Detect which cell encompasses the target text, then output its (x, y) center coordinate. 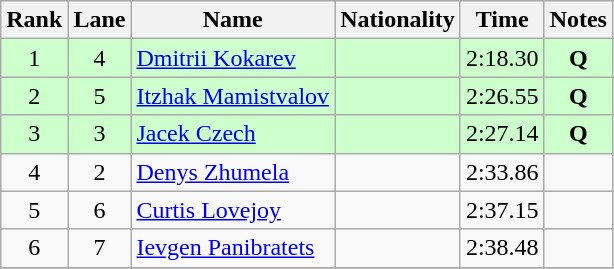
Dmitrii Kokarev (233, 58)
2:26.55 (502, 96)
1 (34, 58)
2:18.30 (502, 58)
Ievgen Panibratets (233, 248)
Jacek Czech (233, 134)
Curtis Lovejoy (233, 210)
Nationality (398, 20)
Itzhak Mamistvalov (233, 96)
Notes (578, 20)
2:33.86 (502, 172)
Name (233, 20)
2:37.15 (502, 210)
7 (100, 248)
Lane (100, 20)
2:27.14 (502, 134)
2:38.48 (502, 248)
Denys Zhumela (233, 172)
Rank (34, 20)
Time (502, 20)
